Output the [X, Y] coordinate of the center of the cell containing the given text.  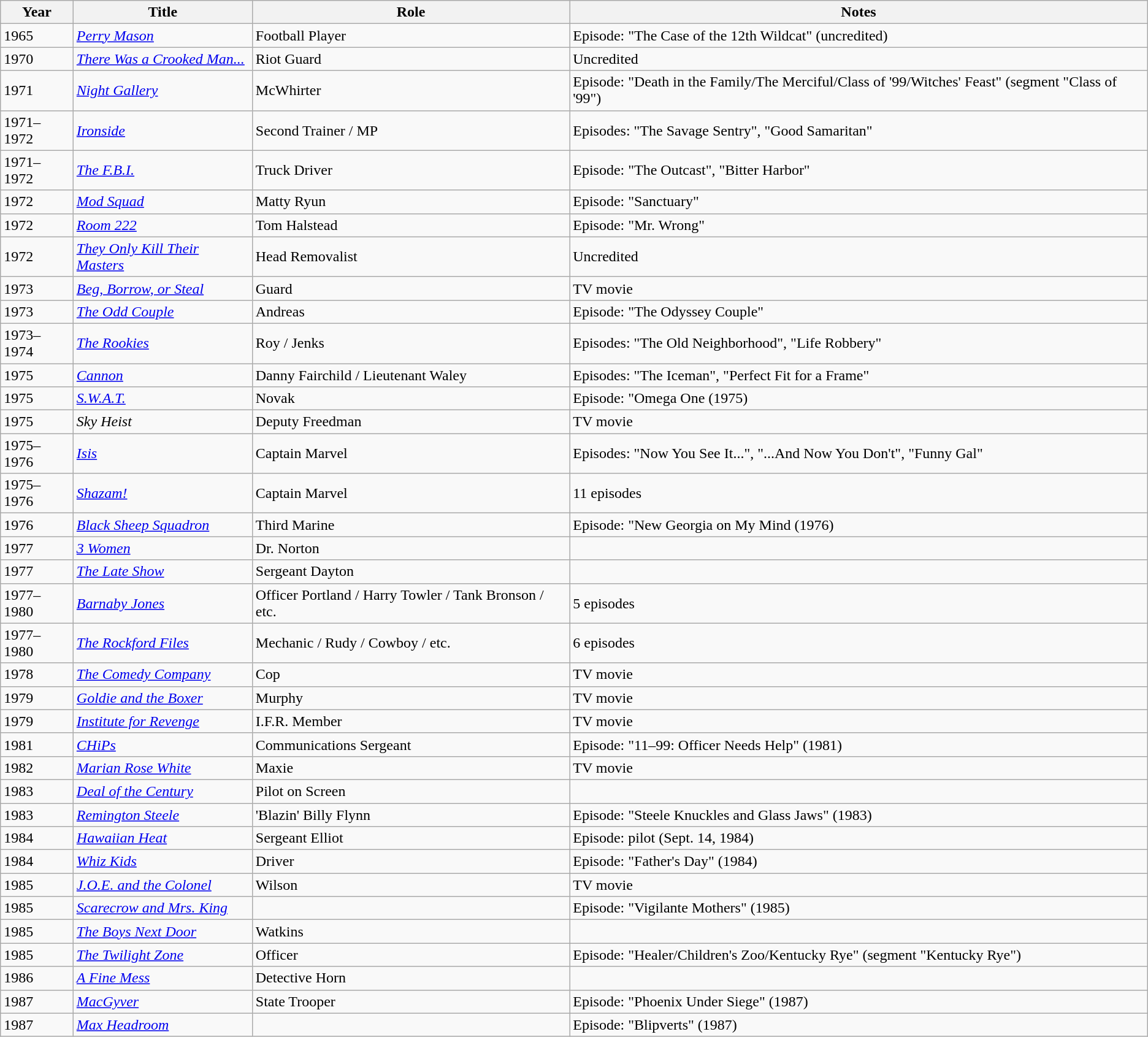
Detective Horn [411, 978]
Goldie and the Boxer [163, 698]
Driver [411, 862]
Officer Portland / Harry Towler / Tank Bronson / etc. [411, 603]
Notes [859, 12]
There Was a Crooked Man... [163, 59]
J.O.E. and the Colonel [163, 885]
Matty Ryun [411, 202]
6 episodes [859, 643]
Pilot on Screen [411, 791]
1986 [37, 978]
Marian Rose White [163, 768]
Cannon [163, 375]
The Twilight Zone [163, 955]
Cop [411, 675]
Third Marine [411, 525]
Role [411, 12]
State Trooper [411, 1001]
Deal of the Century [163, 791]
The Boys Next Door [163, 932]
Mod Squad [163, 202]
Sergeant Elliot [411, 838]
Dr. Norton [411, 548]
Episode: "Mr. Wrong" [859, 225]
1978 [37, 675]
S.W.A.T. [163, 399]
Perry Mason [163, 36]
The Rockford Files [163, 643]
They Only Kill Their Masters [163, 256]
The Comedy Company [163, 675]
McWhirter [411, 91]
Episode: "New Georgia on My Mind (1976) [859, 525]
I.F.R. Member [411, 721]
Year [37, 12]
Danny Fairchild / Lieutenant Waley [411, 375]
Shazam! [163, 493]
Episode: pilot (Sept. 14, 1984) [859, 838]
5 episodes [859, 603]
Murphy [411, 698]
Title [163, 12]
11 episodes [859, 493]
Hawaiian Heat [163, 838]
1976 [37, 525]
1981 [37, 744]
Ironside [163, 130]
Communications Sergeant [411, 744]
Episode: "Death in the Family/The Merciful/Class of '99/Witches' Feast" (segment "Class of '99") [859, 91]
Episode: "11–99: Officer Needs Help" (1981) [859, 744]
Guard [411, 288]
Truck Driver [411, 170]
Episodes: "The Iceman", "Perfect Fit for a Frame" [859, 375]
Beg, Borrow, or Steal [163, 288]
Episode: "Omega One (1975) [859, 399]
Remington Steele [163, 815]
Andreas [411, 312]
Maxie [411, 768]
Room 222 [163, 225]
Wilson [411, 885]
Head Removalist [411, 256]
'Blazin' Billy Flynn [411, 815]
Episodes: "The Old Neighborhood", "Life Robbery" [859, 343]
Black Sheep Squadron [163, 525]
Episode: "Sanctuary" [859, 202]
Episode: "Steele Knuckles and Glass Jaws" (1983) [859, 815]
Night Gallery [163, 91]
Deputy Freedman [411, 422]
Max Headroom [163, 1025]
A Fine Mess [163, 978]
The Late Show [163, 572]
Episode: "The Case of the 12th Wildcat" (uncredited) [859, 36]
Episode: "Phoenix Under Siege" (1987) [859, 1001]
1973–1974 [37, 343]
Novak [411, 399]
CHiPs [163, 744]
Scarecrow and Mrs. King [163, 908]
Second Trainer / MP [411, 130]
Riot Guard [411, 59]
3 Women [163, 548]
1971 [37, 91]
Whiz Kids [163, 862]
Football Player [411, 36]
Officer [411, 955]
The Odd Couple [163, 312]
Episode: "Father's Day" (1984) [859, 862]
Episodes: "The Savage Sentry", "Good Samaritan" [859, 130]
Mechanic / Rudy / Cowboy / etc. [411, 643]
MacGyver [163, 1001]
The F.B.I. [163, 170]
The Rookies [163, 343]
Sergeant Dayton [411, 572]
Episode: "Healer/Children's Zoo/Kentucky Rye" (segment "Kentucky Rye") [859, 955]
Episode: "The Outcast", "Bitter Harbor" [859, 170]
Episode: "The Odyssey Couple" [859, 312]
Isis [163, 454]
Barnaby Jones [163, 603]
Tom Halstead [411, 225]
Institute for Revenge [163, 721]
1970 [37, 59]
1982 [37, 768]
Roy / Jenks [411, 343]
Episode: "Vigilante Mothers" (1985) [859, 908]
Episode: "Blipverts" (1987) [859, 1025]
Episodes: "Now You See It...", "...And Now You Don't", "Funny Gal" [859, 454]
Watkins [411, 932]
1965 [37, 36]
Sky Heist [163, 422]
